Return [x, y] of the center of cell containing provided text 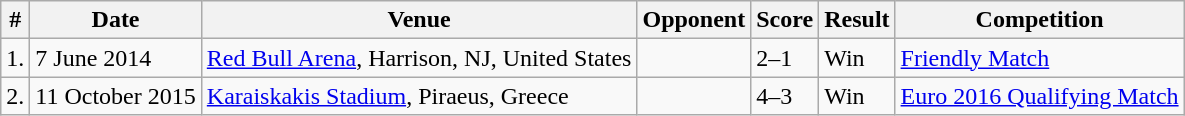
7 June 2014 [116, 58]
Karaiskakis Stadium, Piraeus, Greece [419, 96]
11 October 2015 [116, 96]
Euro 2016 Qualifying Match [1040, 96]
2. [16, 96]
1. [16, 58]
# [16, 20]
Opponent [694, 20]
Friendly Match [1040, 58]
2–1 [785, 58]
Date [116, 20]
Venue [419, 20]
Result [857, 20]
Red Bull Arena, Harrison, NJ, United States [419, 58]
Score [785, 20]
4–3 [785, 96]
Competition [1040, 20]
